Return [x, y] of the center of cell containing provided text 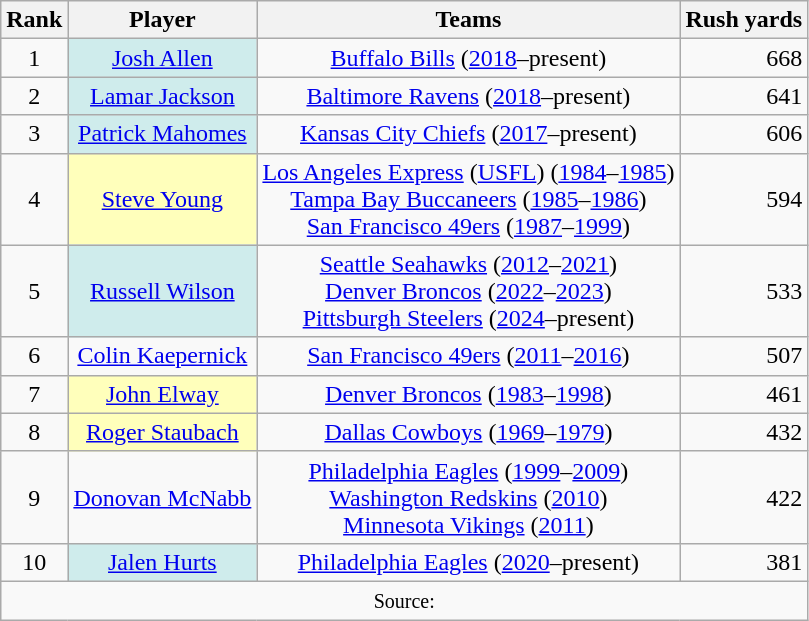
Lamar Jackson [162, 96]
Denver Broncos (1983–1998) [468, 394]
Roger Staubach [162, 432]
Patrick Mahomes [162, 134]
Philadelphia Eagles (1999–2009) Washington Redskins (2010) Minnesota Vikings (2011) [468, 497]
San Francisco 49ers (2011–2016) [468, 356]
507 [744, 356]
Steve Young [162, 199]
Kansas City Chiefs (2017–present) [468, 134]
8 [34, 432]
Rank [34, 20]
Player [162, 20]
432 [744, 432]
6 [34, 356]
Rush yards [744, 20]
5 [34, 291]
Seattle Seahawks (2012–2021)Denver Broncos (2022–2023)Pittsburgh Steelers (2024–present) [468, 291]
Teams [468, 20]
Josh Allen [162, 58]
533 [744, 291]
Los Angeles Express (USFL) (1984–1985)Tampa Bay Buccaneers (1985–1986)San Francisco 49ers (1987–1999) [468, 199]
John Elway [162, 394]
9 [34, 497]
Russell Wilson [162, 291]
594 [744, 199]
422 [744, 497]
668 [744, 58]
606 [744, 134]
Colin Kaepernick [162, 356]
Baltimore Ravens (2018–present) [468, 96]
2 [34, 96]
1 [34, 58]
4 [34, 199]
Dallas Cowboys (1969–1979) [468, 432]
Philadelphia Eagles (2020–present) [468, 562]
461 [744, 394]
Jalen Hurts [162, 562]
7 [34, 394]
Source: [404, 600]
641 [744, 96]
381 [744, 562]
3 [34, 134]
10 [34, 562]
Donovan McNabb [162, 497]
Buffalo Bills (2018–present) [468, 58]
